Find where the given text appears and provide that cell's center as [x, y] coordinate. 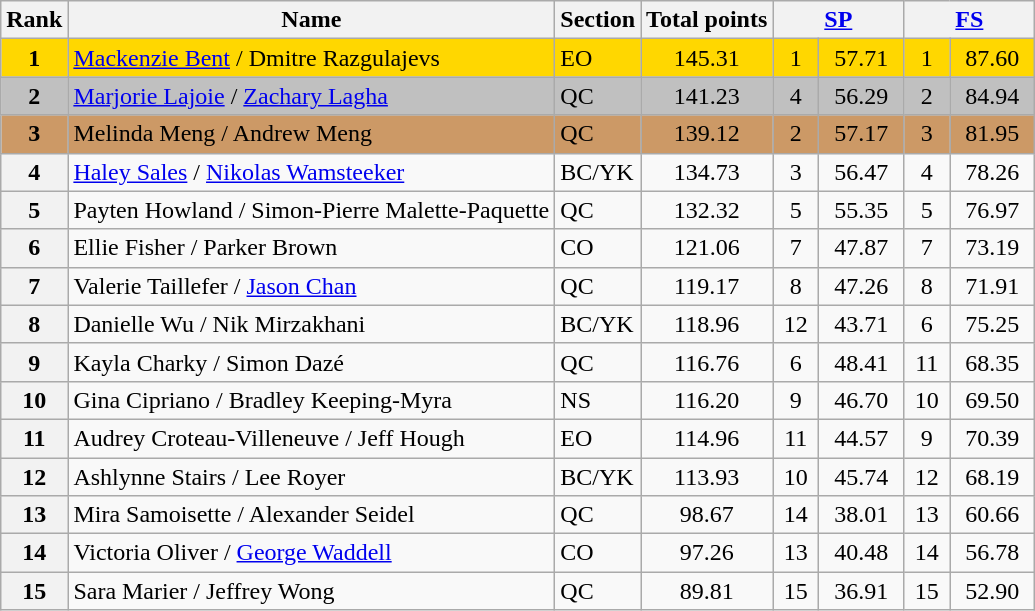
71.91 [992, 286]
114.96 [707, 438]
116.20 [707, 400]
Name [312, 20]
81.95 [992, 134]
78.26 [992, 172]
84.94 [992, 96]
43.71 [862, 324]
56.78 [992, 553]
70.39 [992, 438]
Haley Sales / Nikolas Wamsteeker [312, 172]
139.12 [707, 134]
Sara Marier / Jeffrey Wong [312, 591]
NS [598, 400]
Payten Howland / Simon-Pierre Malette-Paquette [312, 210]
Ashlynne Stairs / Lee Royer [312, 477]
47.87 [862, 248]
68.35 [992, 362]
56.47 [862, 172]
97.26 [707, 553]
Audrey Croteau-Villeneuve / Jeff Hough [312, 438]
113.93 [707, 477]
Gina Cipriano / Bradley Keeping-Myra [312, 400]
116.76 [707, 362]
69.50 [992, 400]
46.70 [862, 400]
145.31 [707, 58]
121.06 [707, 248]
76.97 [992, 210]
75.25 [992, 324]
87.60 [992, 58]
118.96 [707, 324]
Section [598, 20]
Rank [34, 20]
89.81 [707, 591]
60.66 [992, 515]
119.17 [707, 286]
Danielle Wu / Nik Mirzakhani [312, 324]
134.73 [707, 172]
Mira Samoisette / Alexander Seidel [312, 515]
Victoria Oliver / George Waddell [312, 553]
44.57 [862, 438]
Valerie Taillefer / Jason Chan [312, 286]
55.35 [862, 210]
SP [838, 20]
Marjorie Lajoie / Zachary Lagha [312, 96]
Kayla Charky / Simon Dazé [312, 362]
FS [970, 20]
98.67 [707, 515]
73.19 [992, 248]
56.29 [862, 96]
45.74 [862, 477]
132.32 [707, 210]
52.90 [992, 591]
36.91 [862, 591]
Melinda Meng / Andrew Meng [312, 134]
40.48 [862, 553]
57.71 [862, 58]
38.01 [862, 515]
141.23 [707, 96]
Total points [707, 20]
57.17 [862, 134]
68.19 [992, 477]
Mackenzie Bent / Dmitre Razgulajevs [312, 58]
Ellie Fisher / Parker Brown [312, 248]
48.41 [862, 362]
47.26 [862, 286]
